Extract the (x, y) coordinate from the center of the cell holding the provided text.  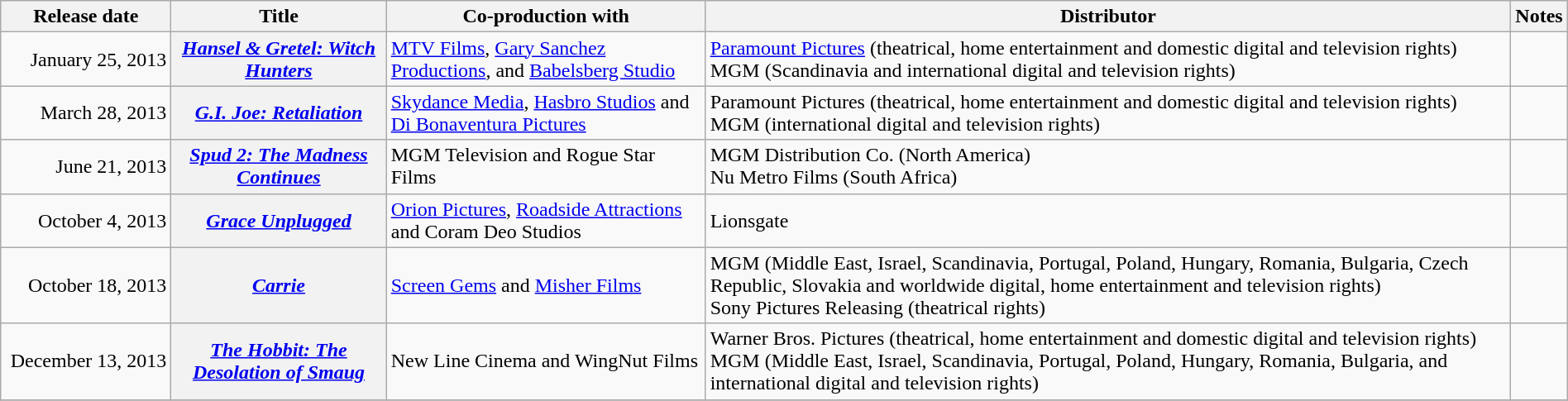
MTV Films, Gary Sanchez Productions, and Babelsberg Studio (546, 60)
The Hobbit: The Desolation of Smaug (279, 361)
October 4, 2013 (86, 220)
Co-production with (546, 17)
Hansel & Gretel: Witch Hunters (279, 60)
Distributor (1108, 17)
Notes (1539, 17)
MGM Television and Rogue Star Films (546, 167)
Paramount Pictures (theatrical, home entertainment and domestic digital and television rights) MGM (international digital and television rights) (1108, 112)
March 28, 2013 (86, 112)
January 25, 2013 (86, 60)
Lionsgate (1108, 220)
Carrie (279, 285)
G.I. Joe: Retaliation (279, 112)
October 18, 2013 (86, 285)
December 13, 2013 (86, 361)
New Line Cinema and WingNut Films (546, 361)
Screen Gems and Misher Films (546, 285)
Title (279, 17)
Grace Unplugged (279, 220)
Release date (86, 17)
MGM Distribution Co. (North America)Nu Metro Films (South Africa) (1108, 167)
Skydance Media, Hasbro Studios and Di Bonaventura Pictures (546, 112)
Orion Pictures, Roadside Attractions and Coram Deo Studios (546, 220)
Spud 2: The Madness Continues (279, 167)
June 21, 2013 (86, 167)
